Scan for the cell matching the given text and deliver its [x, y] coordinate at center. 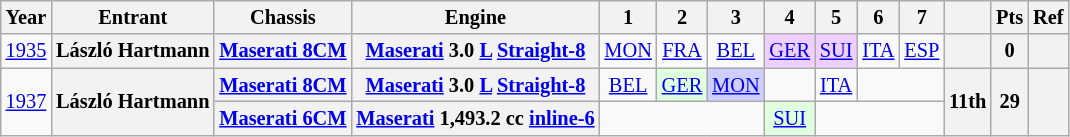
Year [26, 17]
Maserati 1,493.2 cc inline-6 [475, 118]
3 [736, 17]
Pts [1010, 17]
7 [922, 17]
1935 [26, 51]
Chassis [282, 17]
1 [628, 17]
Entrant [132, 17]
0 [1010, 51]
Engine [475, 17]
FRA [682, 51]
ESP [922, 51]
5 [836, 17]
Ref [1048, 17]
Maserati 6CM [282, 118]
1937 [26, 102]
29 [1010, 102]
11th [968, 102]
2 [682, 17]
6 [878, 17]
4 [789, 17]
